Extract the [x, y] coordinate from the center of the cell holding the provided text.  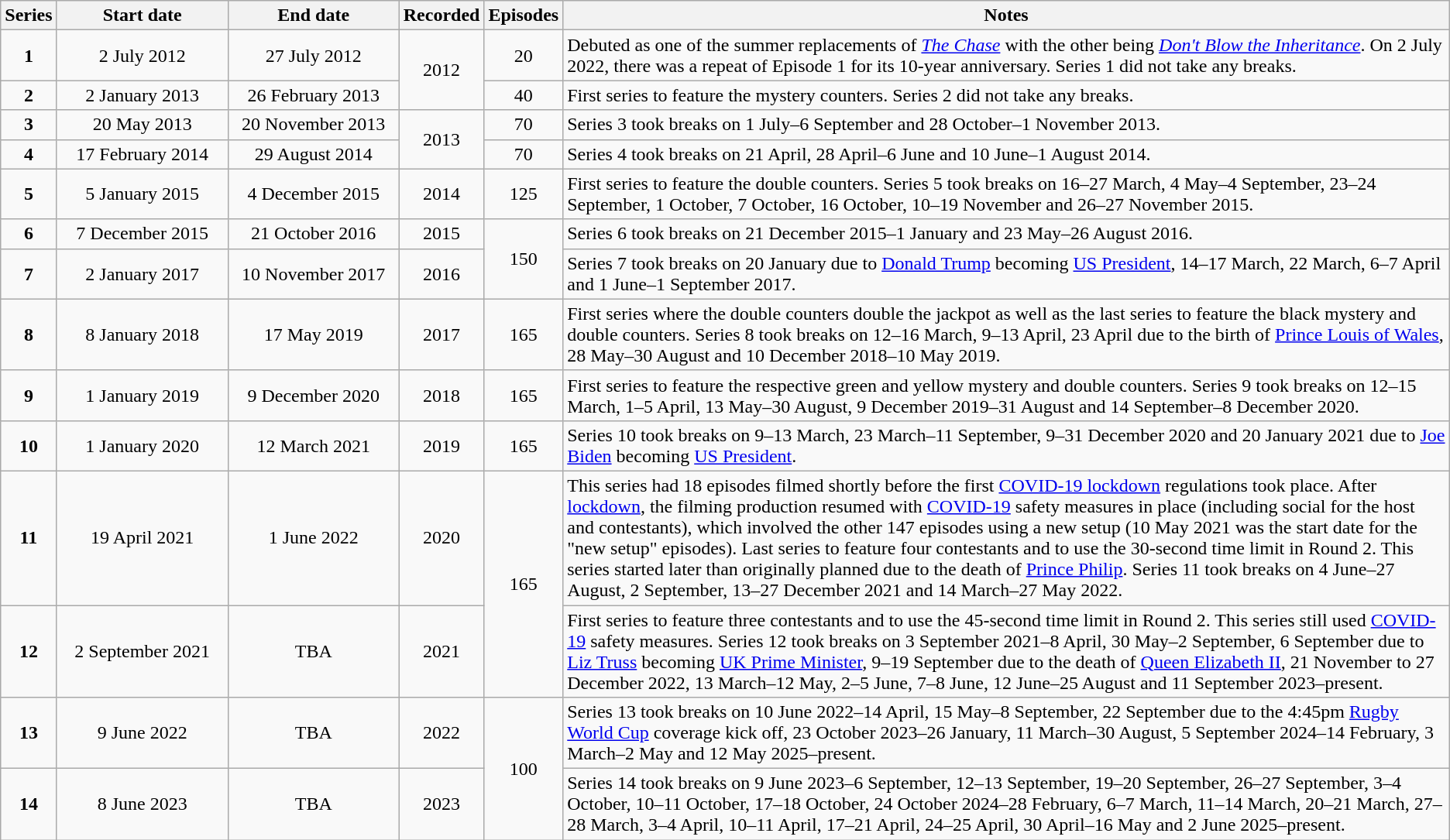
8 [29, 334]
9 June 2022 [143, 733]
2016 [442, 274]
26 February 2013 [313, 95]
5 January 2015 [143, 194]
1 [29, 56]
14 [29, 804]
150 [524, 259]
Series 4 took breaks on 21 April, 28 April–6 June and 10 June–1 August 2014. [1007, 154]
19 April 2021 [143, 537]
12 March 2021 [313, 446]
9 December 2020 [313, 395]
Start date [143, 15]
Notes [1007, 15]
7 [29, 274]
2 January 2013 [143, 95]
27 July 2012 [313, 56]
Series 10 took breaks on 9–13 March, 23 March–11 September, 9–31 December 2020 and 20 January 2021 due to Joe Biden becoming US President. [1007, 446]
7 December 2015 [143, 234]
2018 [442, 395]
21 October 2016 [313, 234]
125 [524, 194]
Series 3 took breaks on 1 July–6 September and 28 October–1 November 2013. [1007, 125]
10 [29, 446]
2 January 2017 [143, 274]
2 [29, 95]
9 [29, 395]
2 July 2012 [143, 56]
First series to feature the mystery counters. Series 2 did not take any breaks. [1007, 95]
2017 [442, 334]
2013 [442, 139]
2019 [442, 446]
20 [524, 56]
100 [524, 769]
Episodes [524, 15]
13 [29, 733]
2023 [442, 804]
17 February 2014 [143, 154]
1 June 2022 [313, 537]
8 June 2023 [143, 804]
2012 [442, 70]
29 August 2014 [313, 154]
4 [29, 154]
1 January 2019 [143, 395]
1 January 2020 [143, 446]
2021 [442, 652]
Series 7 took breaks on 20 January due to Donald Trump becoming US President, 14–17 March, 22 March, 6–7 April and 1 June–1 September 2017. [1007, 274]
2 September 2021 [143, 652]
2022 [442, 733]
11 [29, 537]
17 May 2019 [313, 334]
8 January 2018 [143, 334]
10 November 2017 [313, 274]
2014 [442, 194]
Series 6 took breaks on 21 December 2015–1 January and 23 May–26 August 2016. [1007, 234]
5 [29, 194]
12 [29, 652]
2020 [442, 537]
40 [524, 95]
20 May 2013 [143, 125]
Series [29, 15]
End date [313, 15]
Recorded [442, 15]
6 [29, 234]
20 November 2013 [313, 125]
4 December 2015 [313, 194]
3 [29, 125]
2015 [442, 234]
